Return the (x, y) coordinate for the center point of the cell that contains the specified text.  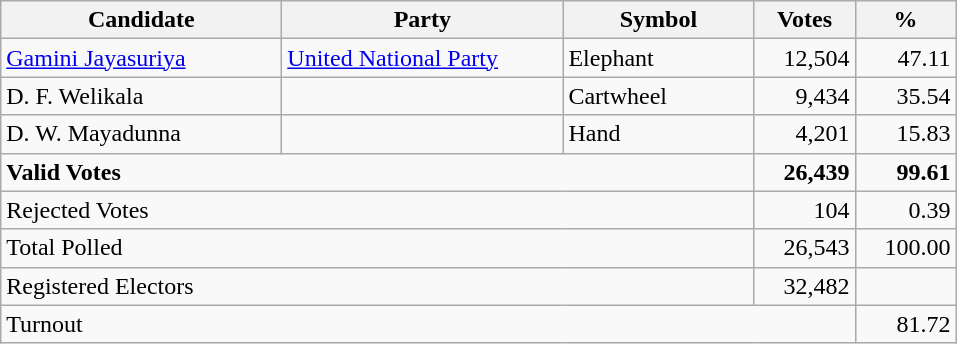
15.83 (906, 134)
12,504 (804, 58)
% (906, 20)
81.72 (906, 324)
Symbol (658, 20)
Elephant (658, 58)
D. F. Welikala (142, 96)
32,482 (804, 286)
35.54 (906, 96)
Turnout (428, 324)
Total Polled (378, 248)
Gamini Jayasuriya (142, 58)
99.61 (906, 172)
Rejected Votes (378, 210)
Cartwheel (658, 96)
9,434 (804, 96)
Candidate (142, 20)
26,543 (804, 248)
Valid Votes (378, 172)
D. W. Mayadunna (142, 134)
Hand (658, 134)
0.39 (906, 210)
100.00 (906, 248)
Party (422, 20)
Registered Electors (378, 286)
United National Party (422, 58)
4,201 (804, 134)
26,439 (804, 172)
104 (804, 210)
47.11 (906, 58)
Votes (804, 20)
